Scan for the cell matching the given text and deliver its (X, Y) coordinate at center. 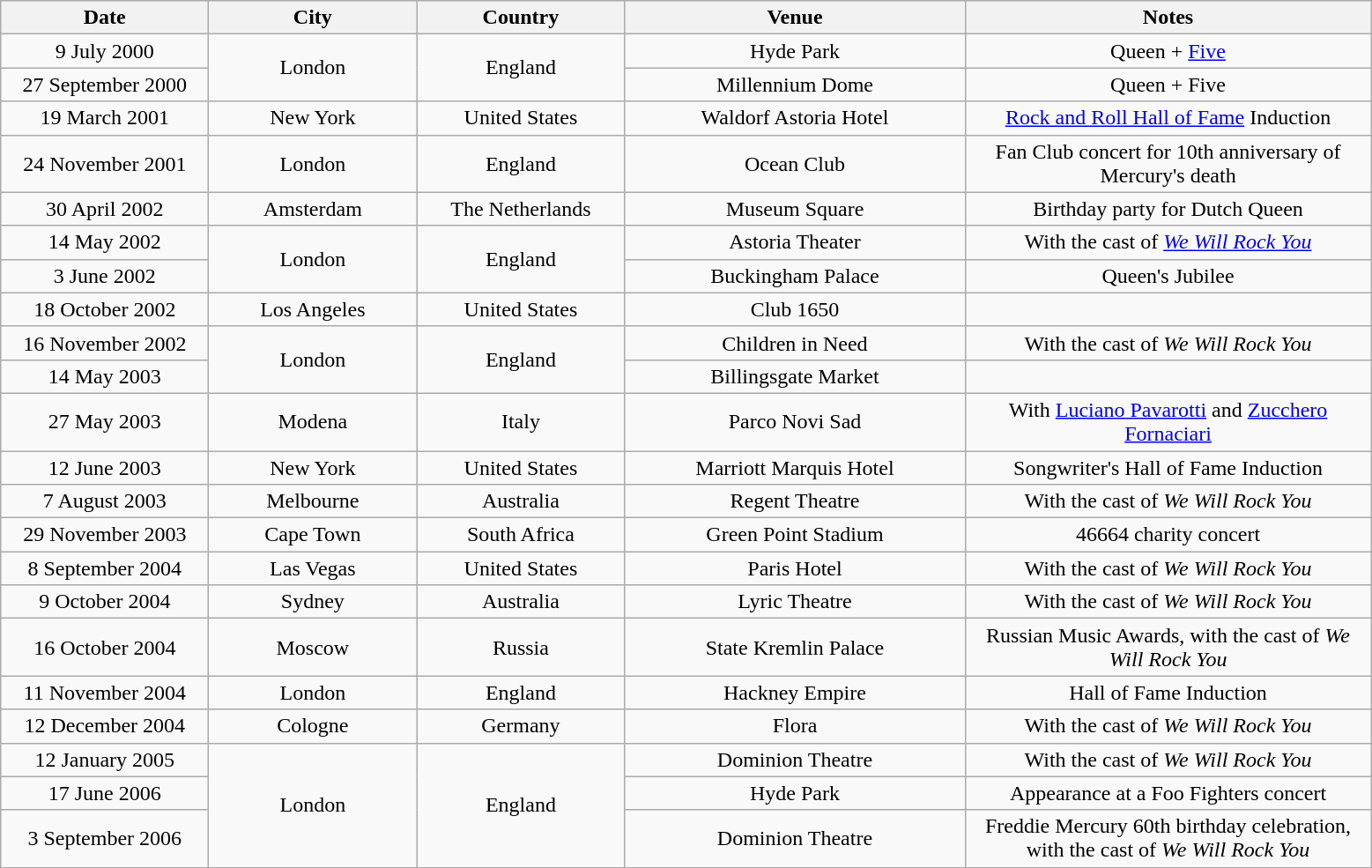
Billingsgate Market (795, 376)
Queen's Jubilee (1168, 276)
Las Vegas (313, 568)
Astoria Theater (795, 242)
Amsterdam (313, 209)
Cape Town (313, 535)
Los Angeles (313, 309)
Birthday party for Dutch Queen (1168, 209)
27 May 2003 (105, 421)
With Luciano Pavarotti and Zucchero Fornaciari (1168, 421)
Melbourne (313, 501)
9 October 2004 (105, 602)
11 November 2004 (105, 693)
24 November 2001 (105, 164)
Buckingham Palace (795, 276)
Country (521, 18)
Club 1650 (795, 309)
Fan Club concert for 10th anniversary of Mercury's death (1168, 164)
City (313, 18)
Freddie Mercury 60th birthday celebration, with the cast of We Will Rock You (1168, 839)
18 October 2002 (105, 309)
Appearance at a Foo Fighters concert (1168, 793)
Italy (521, 421)
Sydney (313, 602)
Hackney Empire (795, 693)
Ocean Club (795, 164)
8 September 2004 (105, 568)
Lyric Theatre (795, 602)
Green Point Stadium (795, 535)
Children in Need (795, 343)
Museum Square (795, 209)
19 March 2001 (105, 118)
Hall of Fame Induction (1168, 693)
Date (105, 18)
Notes (1168, 18)
Paris Hotel (795, 568)
Waldorf Astoria Hotel (795, 118)
7 August 2003 (105, 501)
Millennium Dome (795, 85)
17 June 2006 (105, 793)
14 May 2003 (105, 376)
Russia (521, 647)
Songwriter's Hall of Fame Induction (1168, 468)
Marriott Marquis Hotel (795, 468)
Flora (795, 726)
14 May 2002 (105, 242)
Venue (795, 18)
Regent Theatre (795, 501)
Germany (521, 726)
Russian Music Awards, with the cast of We Will Rock You (1168, 647)
12 June 2003 (105, 468)
Rock and Roll Hall of Fame Induction (1168, 118)
The Netherlands (521, 209)
30 April 2002 (105, 209)
Cologne (313, 726)
Modena (313, 421)
9 July 2000 (105, 51)
46664 charity concert (1168, 535)
16 October 2004 (105, 647)
16 November 2002 (105, 343)
12 December 2004 (105, 726)
3 September 2006 (105, 839)
3 June 2002 (105, 276)
State Kremlin Palace (795, 647)
South Africa (521, 535)
27 September 2000 (105, 85)
12 January 2005 (105, 760)
29 November 2003 (105, 535)
Moscow (313, 647)
Parco Novi Sad (795, 421)
